For the text-containing cell, return its midpoint in (X, Y) coordinate format. 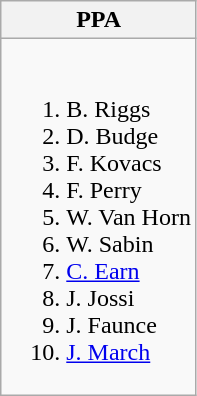
PPA (99, 20)
B. Riggs D. Budge F. Kovacs F. Perry W. Van Horn W. Sabin C. Earn J. Jossi J. Faunce J. March (99, 217)
